Provide the (X, Y) coordinate of the cell's center where the given text is located.  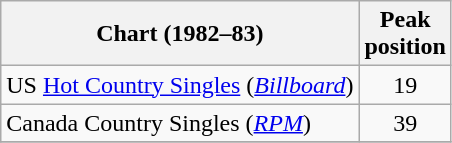
Peakposition (405, 34)
Canada Country Singles (RPM) (180, 123)
19 (405, 85)
39 (405, 123)
Chart (1982–83) (180, 34)
US Hot Country Singles (Billboard) (180, 85)
